Search for the cell housing the specified text and yield its [X, Y] center coordinate. 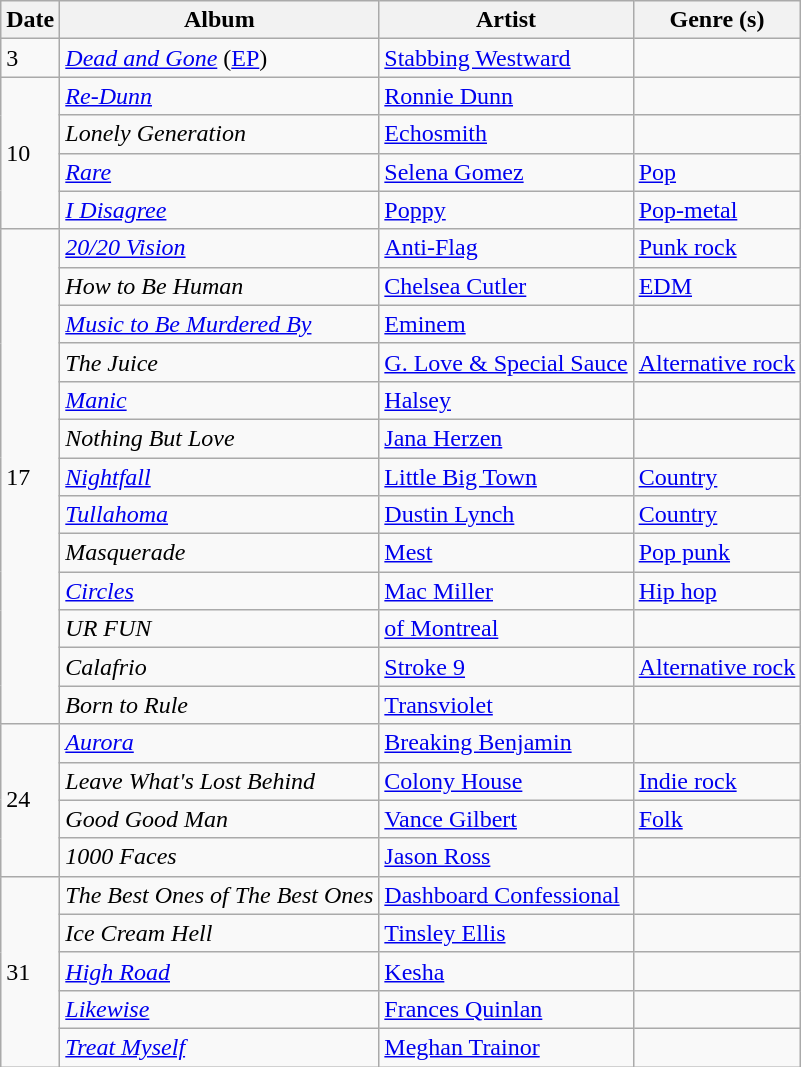
Pop-metal [717, 210]
Genre (s) [717, 20]
Good Good Man [220, 819]
20/20 Vision [220, 248]
Ice Cream Hell [220, 933]
Indie rock [717, 781]
17 [30, 476]
Hip hop [717, 591]
Anti-Flag [506, 248]
Calafrio [220, 667]
Leave What's Lost Behind [220, 781]
The Best Ones of The Best Ones [220, 895]
24 [30, 800]
I Disagree [220, 210]
Colony House [506, 781]
Chelsea Cutler [506, 286]
Pop punk [717, 553]
High Road [220, 971]
Manic [220, 400]
Halsey [506, 400]
G. Love & Special Sauce [506, 362]
Rare [220, 172]
Dashboard Confessional [506, 895]
Artist [506, 20]
Jason Ross [506, 857]
Tinsley Ellis [506, 933]
1000 Faces [220, 857]
Ronnie Dunn [506, 96]
Frances Quinlan [506, 1009]
Transviolet [506, 705]
Dustin Lynch [506, 515]
Dead and Gone (EP) [220, 58]
Nightfall [220, 477]
Nothing But Love [220, 438]
How to Be Human [220, 286]
EDM [717, 286]
Aurora [220, 743]
3 [30, 58]
Treat Myself [220, 1047]
Eminem [506, 324]
Tullahoma [220, 515]
Echosmith [506, 134]
of Montreal [506, 629]
The Juice [220, 362]
Album [220, 20]
Breaking Benjamin [506, 743]
Poppy [506, 210]
Pop [717, 172]
Lonely Generation [220, 134]
Jana Herzen [506, 438]
Selena Gomez [506, 172]
Re-Dunn [220, 96]
Little Big Town [506, 477]
Kesha [506, 971]
Stabbing Westward [506, 58]
Music to Be Murdered By [220, 324]
31 [30, 971]
Mac Miller [506, 591]
Punk rock [717, 248]
Folk [717, 819]
Mest [506, 553]
UR FUN [220, 629]
10 [30, 153]
Vance Gilbert [506, 819]
Likewise [220, 1009]
Born to Rule [220, 705]
Date [30, 20]
Stroke 9 [506, 667]
Meghan Trainor [506, 1047]
Circles [220, 591]
Masquerade [220, 553]
